For the text-containing cell, return its midpoint in [x, y] coordinate format. 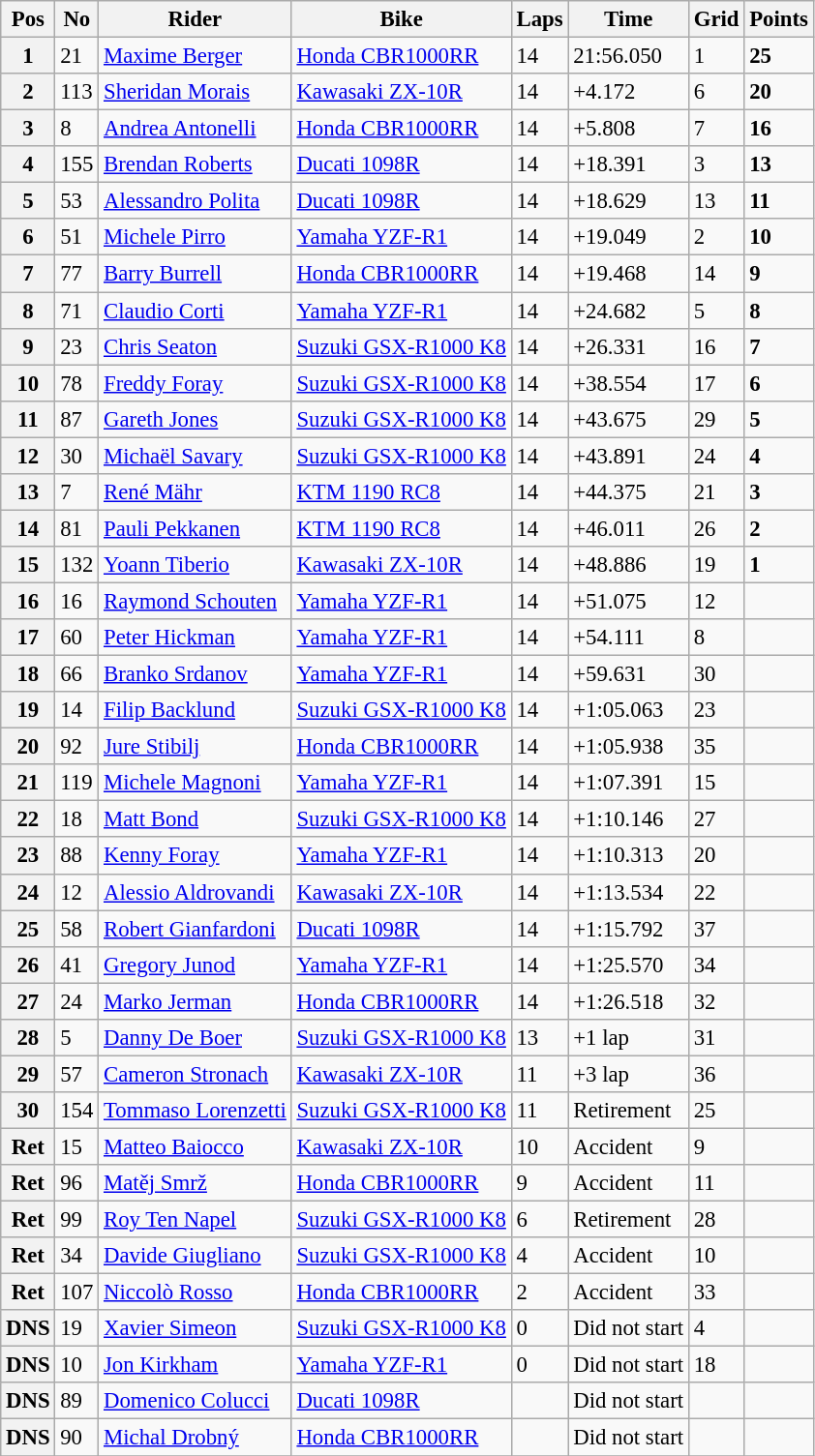
90 [77, 1438]
119 [77, 783]
Grid [716, 19]
+1:10.146 [628, 819]
71 [77, 311]
36 [716, 1074]
31 [716, 1038]
+5.808 [628, 129]
57 [77, 1074]
Roy Ten Napel [196, 1220]
+43.891 [628, 456]
+1:07.391 [628, 783]
+24.682 [628, 311]
Matt Bond [196, 819]
Michal Drobný [196, 1438]
Marko Jerman [196, 1001]
Kenny Foray [196, 856]
132 [77, 565]
Cameron Stronach [196, 1074]
Matteo Baiocco [196, 1146]
Barry Burrell [196, 274]
Pauli Pekkanen [196, 528]
Points [778, 19]
Tommaso Lorenzetti [196, 1111]
+43.675 [628, 419]
78 [77, 383]
+18.629 [628, 201]
Gregory Junod [196, 965]
Bike [401, 19]
35 [716, 747]
Brendan Roberts [196, 164]
No [77, 19]
+1:25.570 [628, 965]
Pos [28, 19]
154 [77, 1111]
Alessio Aldrovandi [196, 892]
+38.554 [628, 383]
+54.111 [628, 638]
+1 lap [628, 1038]
Sheridan Morais [196, 92]
+1:05.063 [628, 710]
+48.886 [628, 565]
Peter Hickman [196, 638]
+3 lap [628, 1074]
53 [77, 201]
58 [77, 929]
Raymond Schouten [196, 601]
Laps [540, 19]
+46.011 [628, 528]
113 [77, 92]
66 [77, 674]
37 [716, 929]
Chris Seaton [196, 346]
Rider [196, 19]
81 [77, 528]
René Mähr [196, 492]
+18.391 [628, 164]
+1:10.313 [628, 856]
Domenico Colucci [196, 1402]
32 [716, 1001]
Maxime Berger [196, 56]
Andrea Antonelli [196, 129]
Branko Srdanov [196, 674]
+1:05.938 [628, 747]
Filip Backlund [196, 710]
Alessandro Polita [196, 201]
Xavier Simeon [196, 1328]
+4.172 [628, 92]
Davide Giugliano [196, 1256]
Matěj Smrž [196, 1183]
107 [77, 1293]
+1:13.534 [628, 892]
Michele Pirro [196, 237]
33 [716, 1293]
Jon Kirkham [196, 1365]
Michaël Savary [196, 456]
Jure Stibilj [196, 747]
87 [77, 419]
Robert Gianfardoni [196, 929]
41 [77, 965]
+51.075 [628, 601]
Gareth Jones [196, 419]
+44.375 [628, 492]
+26.331 [628, 346]
51 [77, 237]
88 [77, 856]
99 [77, 1220]
92 [77, 747]
96 [77, 1183]
Claudio Corti [196, 311]
+19.049 [628, 237]
+1:26.518 [628, 1001]
Michele Magnoni [196, 783]
77 [77, 274]
155 [77, 164]
Freddy Foray [196, 383]
Danny De Boer [196, 1038]
+19.468 [628, 274]
+59.631 [628, 674]
Niccolò Rosso [196, 1293]
89 [77, 1402]
60 [77, 638]
21:56.050 [628, 56]
Time [628, 19]
+1:15.792 [628, 929]
Yoann Tiberio [196, 565]
